Find where the given text appears and provide that cell's center as [x, y] coordinate. 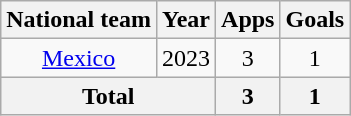
Goals [315, 20]
Apps [248, 20]
Mexico [79, 58]
Year [186, 20]
2023 [186, 58]
Total [108, 96]
National team [79, 20]
